Identify which cell holds the provided text, then report its [x, y] central coordinate. 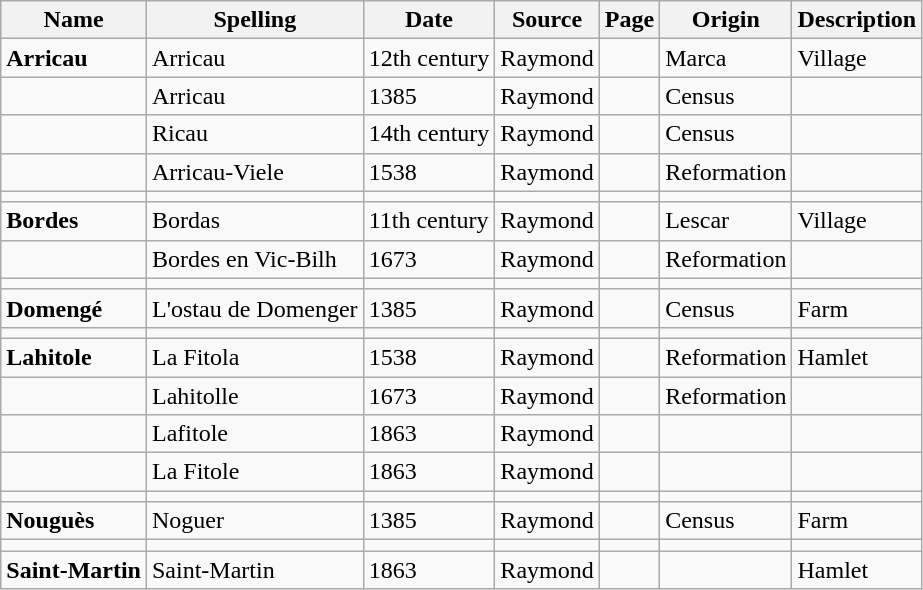
Bordes en Vic-Bilh [254, 259]
Date [429, 20]
Lahitolle [254, 395]
Marca [726, 58]
L'ostau de Domenger [254, 308]
Bordas [254, 221]
Origin [726, 20]
Noguer [254, 521]
La Fitole [254, 472]
Ricau [254, 134]
Bordes [74, 221]
Lahitole [74, 357]
Page [629, 20]
Description [857, 20]
14th century [429, 134]
Arricau-Viele [254, 172]
Spelling [254, 20]
Source [547, 20]
Lafitole [254, 434]
Domengé [74, 308]
Lescar [726, 221]
Name [74, 20]
12th century [429, 58]
11th century [429, 221]
Nouguès [74, 521]
La Fitola [254, 357]
